Extract the (X, Y) coordinate from the center of the cell holding the provided text.  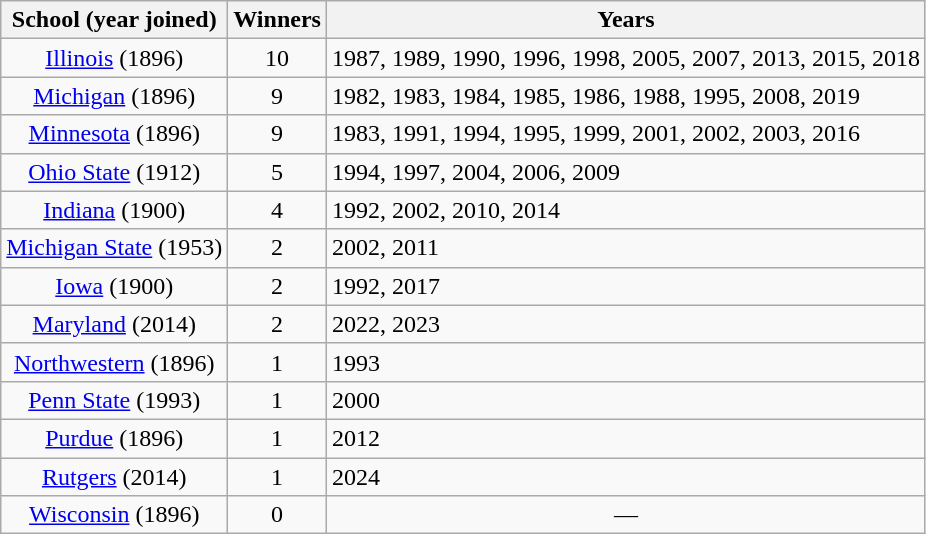
Northwestern (1896) (114, 362)
Ohio State (1912) (114, 172)
5 (278, 172)
Iowa (1900) (114, 286)
4 (278, 210)
Purdue (1896) (114, 438)
1987, 1989, 1990, 1996, 1998, 2005, 2007, 2013, 2015, 2018 (626, 58)
Michigan (1896) (114, 96)
1983, 1991, 1994, 1995, 1999, 2001, 2002, 2003, 2016 (626, 134)
2002, 2011 (626, 248)
Illinois (1896) (114, 58)
2024 (626, 477)
Michigan State (1953) (114, 248)
1992, 2002, 2010, 2014 (626, 210)
0 (278, 515)
Years (626, 20)
10 (278, 58)
Rutgers (2014) (114, 477)
Wisconsin (1896) (114, 515)
Maryland (2014) (114, 324)
2012 (626, 438)
1982, 1983, 1984, 1985, 1986, 1988, 1995, 2008, 2019 (626, 96)
1994, 1997, 2004, 2006, 2009 (626, 172)
School (year joined) (114, 20)
2000 (626, 400)
Penn State (1993) (114, 400)
2022, 2023 (626, 324)
1992, 2017 (626, 286)
— (626, 515)
Winners (278, 20)
1993 (626, 362)
Indiana (1900) (114, 210)
Minnesota (1896) (114, 134)
